Search for the cell housing the specified text and yield its (X, Y) center coordinate. 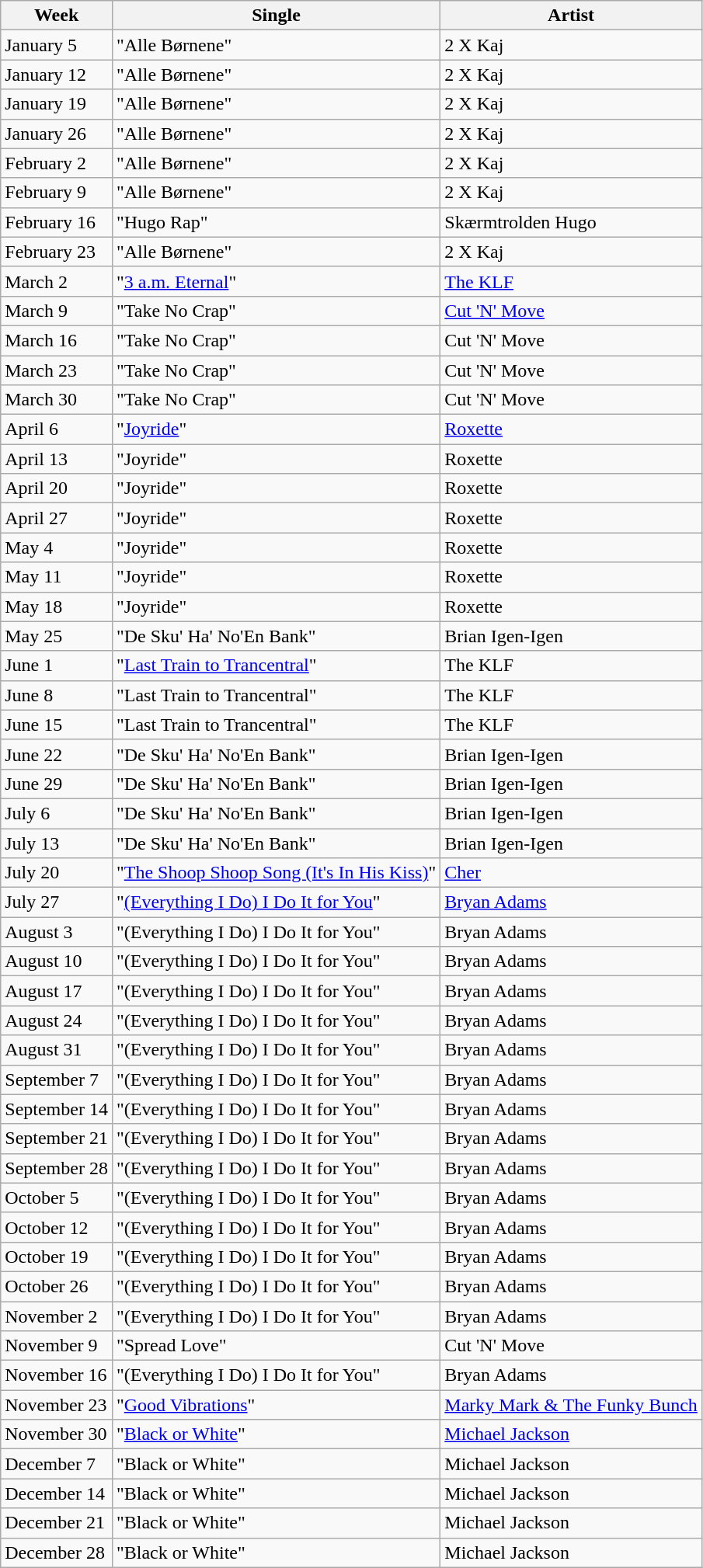
November 9 (57, 1346)
March 9 (57, 311)
October 5 (57, 1198)
October 19 (57, 1257)
"Spread Love" (276, 1346)
December 28 (57, 1552)
June 29 (57, 784)
May 25 (57, 636)
May 11 (57, 577)
April 13 (57, 459)
September 21 (57, 1139)
June 15 (57, 725)
Marky Mark & The Funky Bunch (572, 1405)
March 16 (57, 340)
February 23 (57, 252)
August 10 (57, 961)
April 6 (57, 429)
August 3 (57, 932)
April 27 (57, 518)
August 24 (57, 1020)
Cher (572, 873)
November 30 (57, 1434)
December 21 (57, 1523)
November 16 (57, 1375)
Artist (572, 16)
July 27 (57, 902)
July 20 (57, 873)
"Good Vibrations" (276, 1405)
"The Shoop Shoop Song (It's In His Kiss)" (276, 873)
August 17 (57, 991)
July 6 (57, 813)
April 20 (57, 488)
Skærmtrolden Hugo (572, 222)
January 26 (57, 134)
January 12 (57, 75)
May 4 (57, 548)
October 12 (57, 1227)
March 30 (57, 400)
August 31 (57, 1050)
November 23 (57, 1405)
December 14 (57, 1493)
"3 a.m. Eternal" (276, 281)
February 16 (57, 222)
June 22 (57, 754)
March 23 (57, 370)
March 2 (57, 281)
November 2 (57, 1316)
Week (57, 16)
July 13 (57, 843)
Single (276, 16)
May 18 (57, 607)
September 28 (57, 1168)
June 1 (57, 666)
"Hugo Rap" (276, 222)
January 5 (57, 45)
September 7 (57, 1080)
September 14 (57, 1109)
June 8 (57, 695)
December 7 (57, 1464)
February 9 (57, 193)
February 2 (57, 163)
October 26 (57, 1286)
January 19 (57, 104)
